Find where the given text appears and provide that cell's center as (X, Y) coordinate. 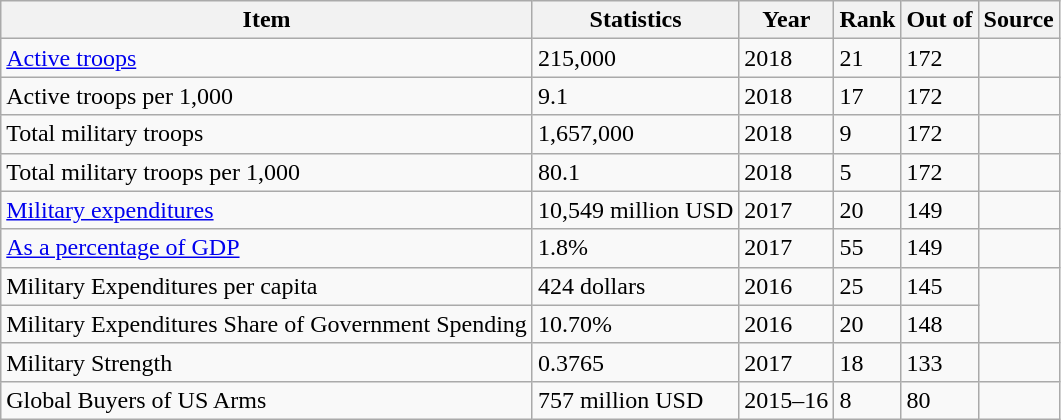
Year (786, 20)
10,549 million USD (635, 210)
2015–16 (786, 400)
25 (868, 286)
5 (868, 172)
145 (940, 286)
17 (868, 96)
80 (940, 400)
Source (1018, 20)
757 million USD (635, 400)
Out of (940, 20)
8 (868, 400)
215,000 (635, 58)
Rank (868, 20)
0.3765 (635, 362)
Military Expenditures Share of Government Spending (267, 324)
As a percentage of GDP (267, 248)
18 (868, 362)
9 (868, 134)
Total military troops per 1,000 (267, 172)
9.1 (635, 96)
148 (940, 324)
1,657,000 (635, 134)
Military expenditures (267, 210)
Statistics (635, 20)
Military Expenditures per capita (267, 286)
Military Strength (267, 362)
10.70% (635, 324)
Total military troops (267, 134)
Item (267, 20)
21 (868, 58)
Active troops (267, 58)
133 (940, 362)
424 dollars (635, 286)
Global Buyers of US Arms (267, 400)
80.1 (635, 172)
1.8% (635, 248)
Active troops per 1,000 (267, 96)
55 (868, 248)
